From the cell containing the given text, extract its center point as [X, Y] coordinate. 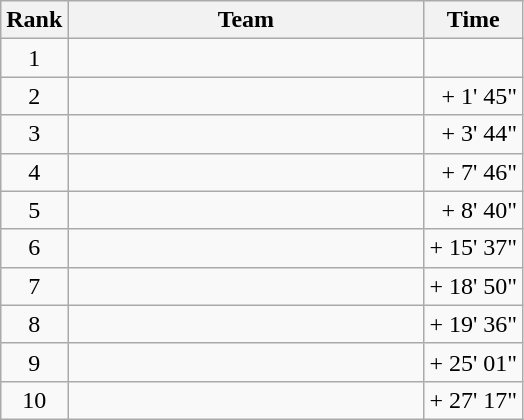
7 [34, 286]
6 [34, 248]
5 [34, 210]
+ 18' 50" [474, 286]
+ 25' 01" [474, 362]
+ 3' 44" [474, 134]
Rank [34, 20]
10 [34, 400]
3 [34, 134]
2 [34, 96]
+ 27' 17" [474, 400]
Team [246, 20]
+ 8' 40" [474, 210]
+ 7' 46" [474, 172]
9 [34, 362]
1 [34, 58]
+ 19' 36" [474, 324]
8 [34, 324]
Time [474, 20]
4 [34, 172]
+ 15' 37" [474, 248]
+ 1' 45" [474, 96]
